Provide the (x, y) coordinate of the cell's center where the given text is located.  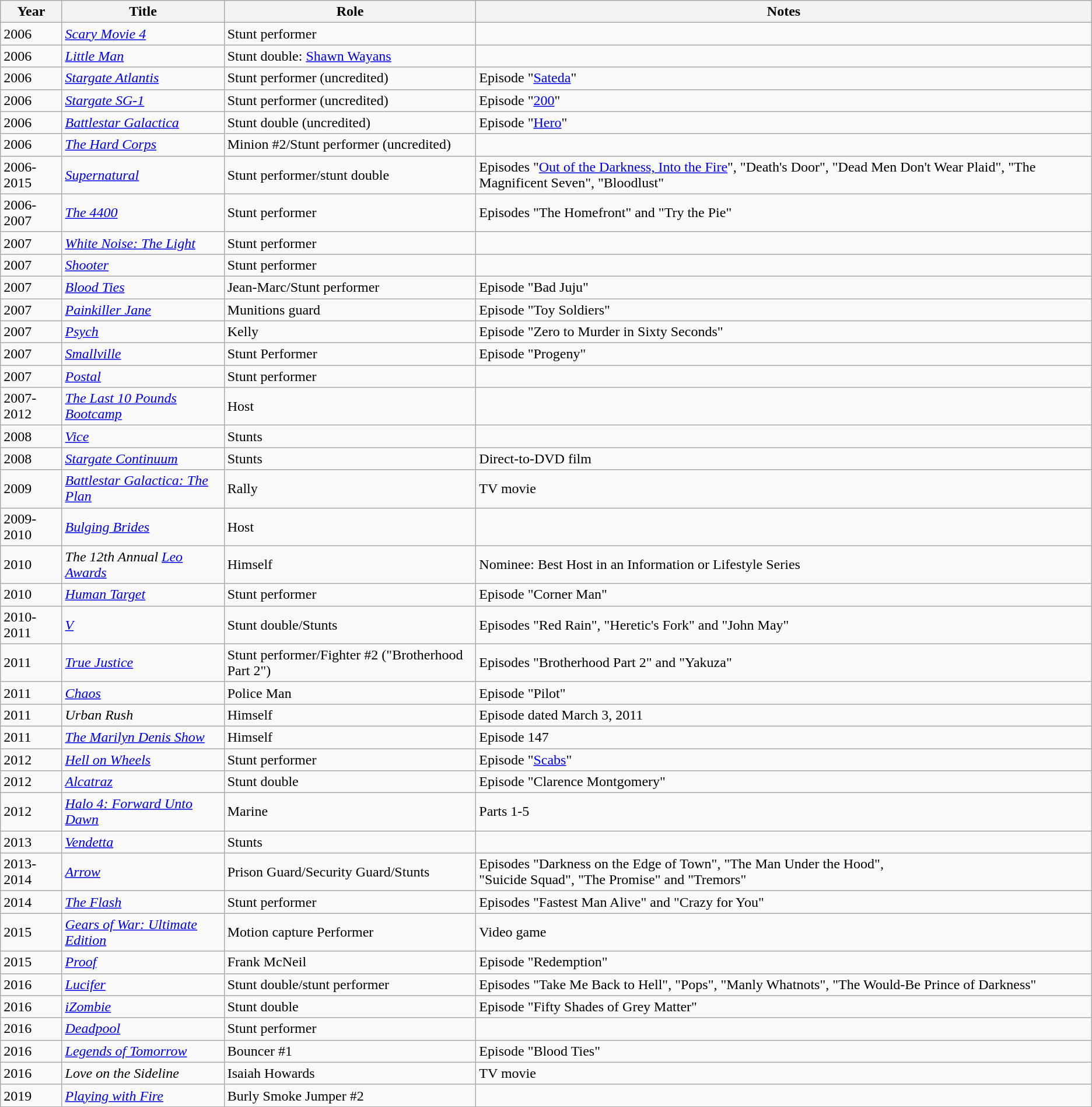
Love on the Sideline (143, 1073)
The Flash (143, 902)
Episode "Toy Soldiers" (784, 310)
iZombie (143, 1007)
Episodes "Red Rain", "Heretic's Fork" and "John May" (784, 624)
Kelly (350, 332)
Bouncer #1 (350, 1051)
Motion capture Performer (350, 933)
2013-2014 (32, 872)
Bulging Brides (143, 526)
Episode "Scabs" (784, 759)
White Noise: The Light (143, 243)
Minion #2/Stunt performer (uncredited) (350, 145)
The Last 10 Pounds Bootcamp (143, 406)
Frank McNeil (350, 962)
Episode "Fifty Shades of Grey Matter" (784, 1007)
Gears of War: Ultimate Edition (143, 933)
Episode "Blood Ties" (784, 1051)
Stunt double/Stunts (350, 624)
Episode "200" (784, 100)
2009-2010 (32, 526)
Legends of Tomorrow (143, 1051)
Year (32, 12)
Burly Smoke Jumper #2 (350, 1095)
Stunt Performer (350, 354)
Blood Ties (143, 287)
Episode "Hero" (784, 123)
The 4400 (143, 212)
Stargate Atlantis (143, 78)
Video game (784, 933)
Episode 147 (784, 737)
2013 (32, 842)
Shooter (143, 265)
Postal (143, 376)
Stunt double/stunt performer (350, 984)
Police Man (350, 693)
Episodes "Fastest Man Alive" and "Crazy for You" (784, 902)
Halo 4: Forward Unto Dawn (143, 812)
Title (143, 12)
Episode "Clarence Montgomery" (784, 782)
The 12th Annual Leo Awards (143, 565)
Role (350, 12)
Vice (143, 436)
True Justice (143, 663)
2014 (32, 902)
Stargate SG-1 (143, 100)
Stunt double (uncredited) (350, 123)
Chaos (143, 693)
V (143, 624)
Psych (143, 332)
Episode "Sateda" (784, 78)
Painkiller Jane (143, 310)
Episodes "Darkness on the Edge of Town", "The Man Under the Hood","Suicide Squad", "The Promise" and "Tremors" (784, 872)
The Marilyn Denis Show (143, 737)
Nominee: Best Host in an Information or Lifestyle Series (784, 565)
Munitions guard (350, 310)
Episodes "Brotherhood Part 2" and "Yakuza" (784, 663)
Jean-Marc/Stunt performer (350, 287)
Episodes "Out of the Darkness, Into the Fire", "Death's Door", "Dead Men Don't Wear Plaid", "The Magnificent Seven", "Bloodlust" (784, 175)
Episode "Redemption" (784, 962)
2006-2015 (32, 175)
Episode "Zero to Murder in Sixty Seconds" (784, 332)
Parts 1-5 (784, 812)
Battlestar Galactica: The Plan (143, 489)
Proof (143, 962)
Episode "Bad Juju" (784, 287)
Episode "Pilot" (784, 693)
2010-2011 (32, 624)
Episode "Corner Man" (784, 595)
Isaiah Howards (350, 1073)
Scary Movie 4 (143, 34)
Smallville (143, 354)
Human Target (143, 595)
Stargate Continuum (143, 459)
Lucifer (143, 984)
Episodes "Take Me Back to Hell", "Pops", "Manly Whatnots", "The Would-Be Prince of Darkness" (784, 984)
Arrow (143, 872)
Vendetta (143, 842)
Alcatraz (143, 782)
Deadpool (143, 1029)
Episode "Progeny" (784, 354)
Rally (350, 489)
Playing with Fire (143, 1095)
Urban Rush (143, 715)
2007-2012 (32, 406)
Prison Guard/Security Guard/Stunts (350, 872)
2006-2007 (32, 212)
Marine (350, 812)
2009 (32, 489)
Battlestar Galactica (143, 123)
2019 (32, 1095)
Direct-to-DVD film (784, 459)
Episode dated March 3, 2011 (784, 715)
Episodes "The Homefront" and "Try the Pie" (784, 212)
Hell on Wheels (143, 759)
Stunt performer/Fighter #2 ("Brotherhood Part 2") (350, 663)
Stunt performer/stunt double (350, 175)
Stunt double: Shawn Wayans (350, 56)
The Hard Corps (143, 145)
Little Man (143, 56)
Notes (784, 12)
Supernatural (143, 175)
